Determine the [X, Y] coordinate at the center of the cell enclosing the given text.  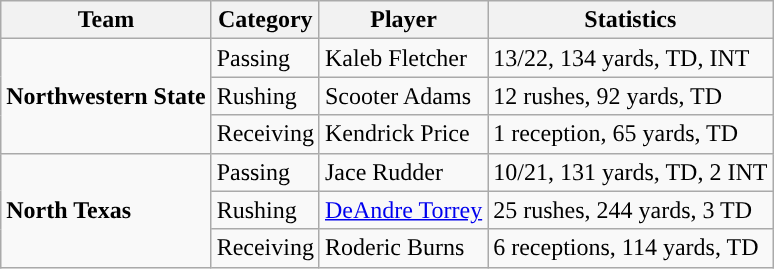
Kaleb Fletcher [403, 58]
North Texas [106, 210]
Statistics [630, 20]
1 reception, 65 yards, TD [630, 134]
Jace Rudder [403, 172]
Scooter Adams [403, 96]
Player [403, 20]
13/22, 134 yards, TD, INT [630, 58]
10/21, 131 yards, TD, 2 INT [630, 172]
DeAndre Torrey [403, 210]
Kendrick Price [403, 134]
12 rushes, 92 yards, TD [630, 96]
6 receptions, 114 yards, TD [630, 248]
25 rushes, 244 yards, 3 TD [630, 210]
Northwestern State [106, 96]
Category [265, 20]
Team [106, 20]
Roderic Burns [403, 248]
